Capture the cell that displays the provided text and extract its (x, y) central coordinate. 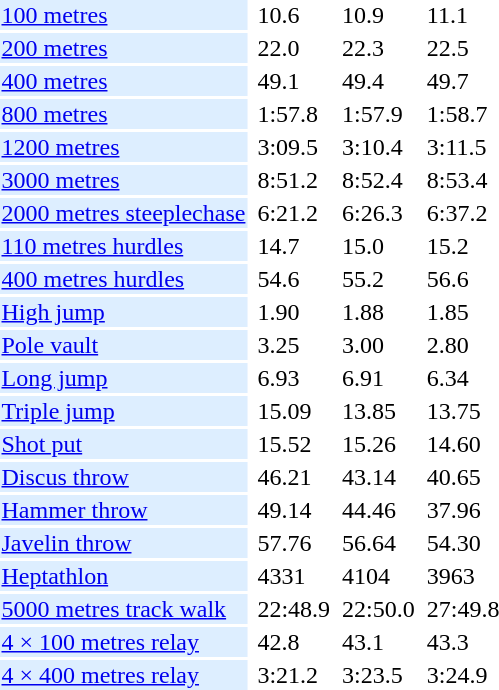
22:50.0 (379, 609)
15.0 (379, 246)
1200 metres (124, 147)
Heptathlon (124, 576)
49.14 (294, 510)
High jump (124, 312)
3:09.5 (294, 147)
54.6 (294, 279)
15.52 (294, 444)
3000 metres (124, 180)
800 metres (124, 114)
1.88 (379, 312)
3:21.2 (294, 675)
1:57.8 (294, 114)
46.21 (294, 477)
56.64 (379, 543)
14.7 (294, 246)
42.8 (294, 642)
Discus throw (124, 477)
15.09 (294, 411)
110 metres hurdles (124, 246)
400 metres (124, 81)
49.1 (294, 81)
6.91 (379, 378)
43.14 (379, 477)
10.9 (379, 15)
Pole vault (124, 345)
4 × 400 metres relay (124, 675)
3:10.4 (379, 147)
Shot put (124, 444)
200 metres (124, 48)
3:23.5 (379, 675)
Triple jump (124, 411)
6.93 (294, 378)
6:21.2 (294, 213)
Hammer throw (124, 510)
55.2 (379, 279)
22.0 (294, 48)
43.1 (379, 642)
5000 metres track walk (124, 609)
57.76 (294, 543)
6:26.3 (379, 213)
Javelin throw (124, 543)
8:51.2 (294, 180)
44.46 (379, 510)
8:52.4 (379, 180)
1.90 (294, 312)
Long jump (124, 378)
4 × 100 metres relay (124, 642)
400 metres hurdles (124, 279)
13.85 (379, 411)
4104 (379, 576)
3.25 (294, 345)
15.26 (379, 444)
10.6 (294, 15)
4331 (294, 576)
3.00 (379, 345)
49.4 (379, 81)
22:48.9 (294, 609)
22.3 (379, 48)
100 metres (124, 15)
2000 metres steeplechase (124, 213)
1:57.9 (379, 114)
